Pinpoint the cell where the given text exists, returning its [X, Y] midpoint coordinate. 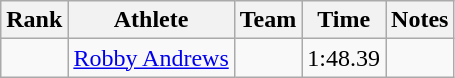
Rank [34, 20]
Notes [420, 20]
Team [268, 20]
Athlete [151, 20]
Robby Andrews [151, 58]
Time [344, 20]
1:48.39 [344, 58]
